Provide the [X, Y] coordinate of the cell's center where the given text is located.  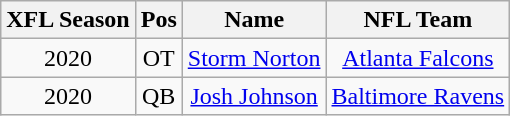
Atlanta Falcons [418, 58]
QB [158, 96]
Baltimore Ravens [418, 96]
Name [254, 20]
NFL Team [418, 20]
Josh Johnson [254, 96]
OT [158, 58]
XFL Season [68, 20]
Storm Norton [254, 58]
Pos [158, 20]
